Return [X, Y] of the center of cell containing provided text 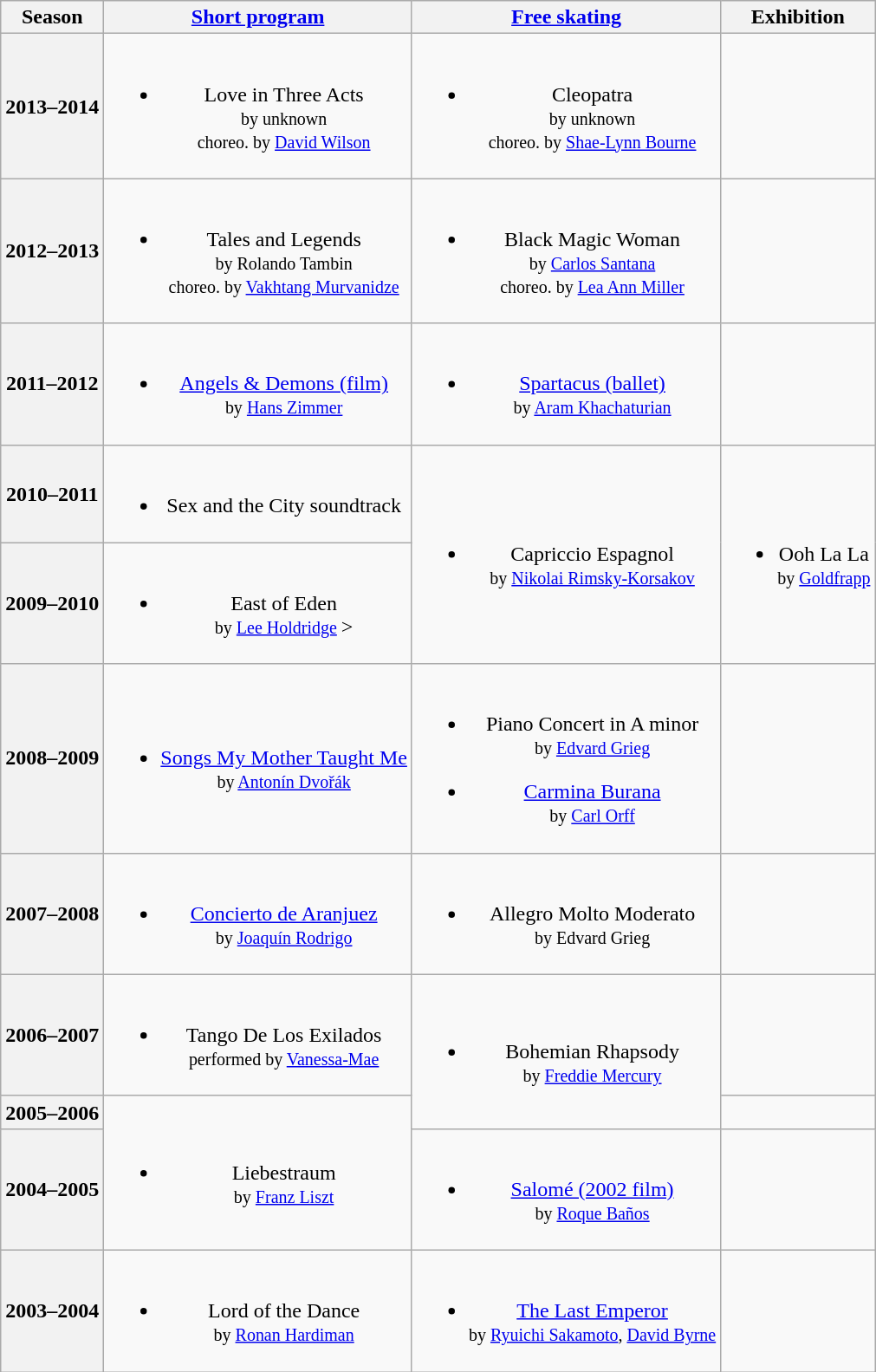
Short program [258, 17]
Tango De Los Exilados performed by Vanessa-Mae [258, 1035]
2012–2013 [52, 251]
Concierto de Aranjuez by Joaquín Rodrigo [258, 914]
Bohemian Rhapsody by Freddie Mercury [566, 1051]
Season [52, 17]
Songs My Mother Taught Me by Antonín Dvořák [258, 758]
Capriccio Espagnol by Nikolai Rimsky-Korsakov [566, 555]
2007–2008 [52, 914]
Salomé (2002 film) by Roque Baños [566, 1189]
Free skating [566, 17]
Tales and Legends by Rolando Tambin choreo. by Vakhtang Murvanidze [258, 251]
Love in Three Acts by unknown choreo. by David Wilson [258, 106]
Cleopatra by unknown choreo. by Shae-Lynn Bourne [566, 106]
2004–2005 [52, 1189]
Spartacus (ballet) by Aram Khachaturian [566, 384]
East of Eden by Lee Holdridge > [258, 603]
Piano Concert in A minor by Edvard Grieg Carmina Burana by Carl Orff [566, 758]
Black Magic Woman by Carlos Santana choreo. by Lea Ann Miller [566, 251]
2003–2004 [52, 1310]
2006–2007 [52, 1035]
2009–2010 [52, 603]
Lord of the Dance by Ronan Hardiman [258, 1310]
Liebestraum by Franz Liszt [258, 1173]
Angels & Demons (film) by Hans Zimmer [258, 384]
The Last Emperor by Ryuichi Sakamoto, David Byrne [566, 1310]
Sex and the City soundtrack [258, 494]
2010–2011 [52, 494]
2005–2006 [52, 1112]
Allegro Molto Moderato by Edvard Grieg [566, 914]
2008–2009 [52, 758]
Exhibition [798, 17]
Ooh La La by Goldfrapp [798, 555]
2011–2012 [52, 384]
2013–2014 [52, 106]
